Capture the cell that displays the provided text and extract its (X, Y) central coordinate. 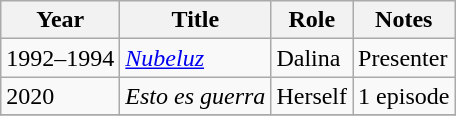
2020 (60, 96)
Esto es guerra (196, 96)
1 episode (404, 96)
Role (312, 20)
Dalina (312, 58)
Herself (312, 96)
Title (196, 20)
Nubeluz (196, 58)
Presenter (404, 58)
Year (60, 20)
1992–1994 (60, 58)
Notes (404, 20)
